Search for the cell housing the specified text and yield its [X, Y] center coordinate. 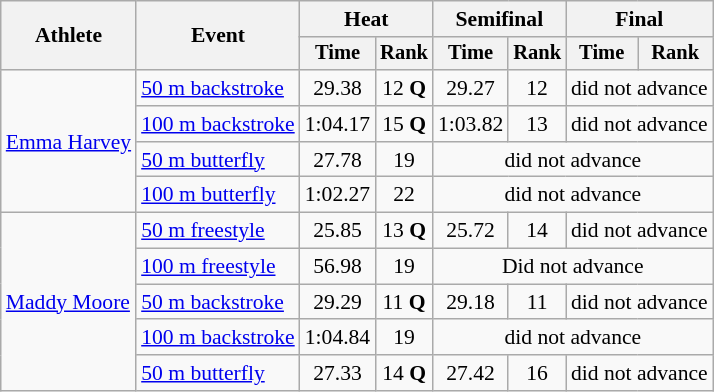
56.98 [338, 267]
1:03.82 [470, 124]
13 Q [404, 231]
29.38 [338, 88]
Event [218, 36]
12 Q [404, 88]
14 Q [404, 373]
Heat [366, 19]
Final [640, 19]
15 Q [404, 124]
16 [537, 373]
50 m freestyle [218, 231]
1:02.27 [338, 195]
11 [537, 302]
Emma Harvey [68, 141]
25.72 [470, 231]
Did not advance [573, 267]
27.33 [338, 373]
1:04.84 [338, 338]
100 m butterfly [218, 195]
14 [537, 231]
25.85 [338, 231]
27.42 [470, 373]
11 Q [404, 302]
13 [537, 124]
29.29 [338, 302]
29.18 [470, 302]
1:04.17 [338, 124]
Athlete [68, 36]
Maddy Moore [68, 302]
Semifinal [500, 19]
100 m freestyle [218, 267]
27.78 [338, 160]
22 [404, 195]
29.27 [470, 88]
12 [537, 88]
